Scan for the cell matching the given text and deliver its (X, Y) coordinate at center. 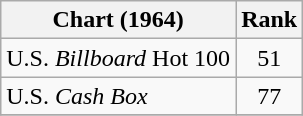
77 (270, 96)
Chart (1964) (118, 20)
51 (270, 58)
Rank (270, 20)
U.S. Cash Box (118, 96)
U.S. Billboard Hot 100 (118, 58)
